Output the [X, Y] coordinate of the center of the cell containing the given text.  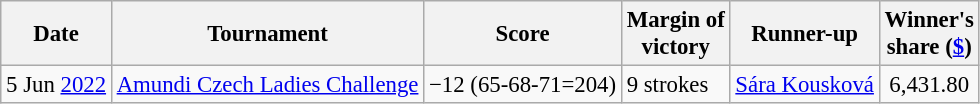
Runner-up [804, 34]
9 strokes [676, 85]
Sára Kousková [804, 85]
Winner'sshare ($) [929, 34]
6,431.80 [929, 85]
Date [56, 34]
5 Jun 2022 [56, 85]
Score [523, 34]
Tournament [267, 34]
−12 (65-68-71=204) [523, 85]
Margin ofvictory [676, 34]
Amundi Czech Ladies Challenge [267, 85]
